Scan for the cell matching the given text and deliver its [x, y] coordinate at center. 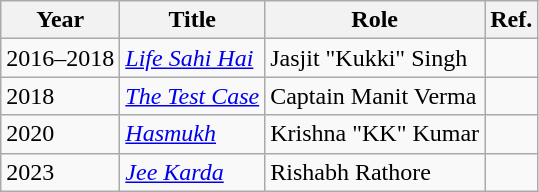
Jee Karda [192, 172]
Captain Manit Verma [375, 96]
2016–2018 [60, 58]
Jasjit "Kukki" Singh [375, 58]
Ref. [512, 20]
Title [192, 20]
Life Sahi Hai [192, 58]
Krishna "KK" Kumar [375, 134]
The Test Case [192, 96]
2018 [60, 96]
Year [60, 20]
2023 [60, 172]
Rishabh Rathore [375, 172]
Role [375, 20]
Hasmukh [192, 134]
2020 [60, 134]
